Determine the (x, y) coordinate at the center of the cell enclosing the given text.  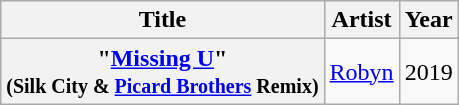
"Missing U"(Silk City & Picard Brothers Remix) (162, 72)
2019 (428, 72)
Year (428, 20)
Title (162, 20)
Robyn (362, 72)
Artist (362, 20)
